Pinpoint the cell where the given text exists, returning its [x, y] midpoint coordinate. 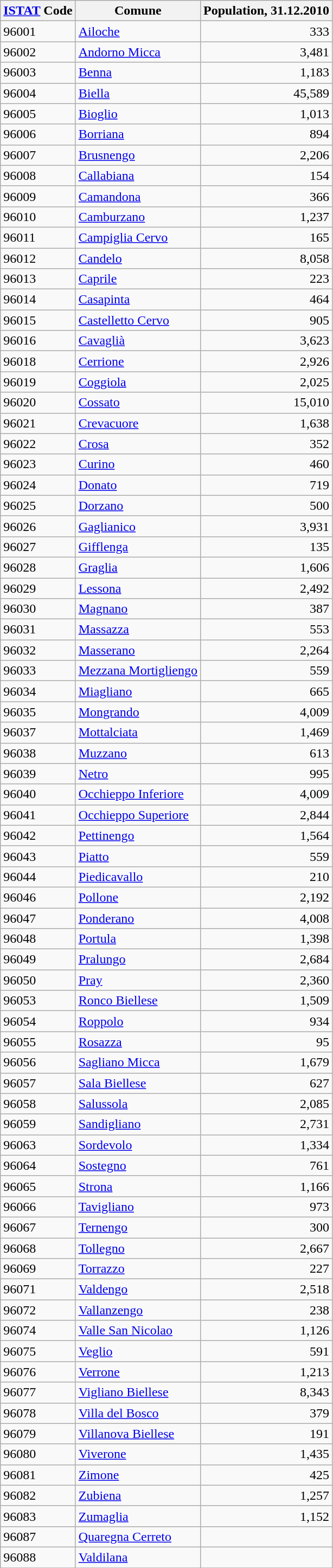
1,166 [267, 1186]
ISTAT Code [38, 11]
96011 [38, 237]
Valdengo [138, 1290]
96035 [38, 712]
96040 [38, 794]
Sala Biellese [138, 1083]
Dorzano [138, 506]
Roppolo [138, 1021]
Bioglio [138, 114]
Sordevolo [138, 1145]
Brusnengo [138, 155]
Verrone [138, 1372]
96063 [38, 1145]
591 [267, 1351]
96016 [38, 341]
Viverone [138, 1454]
Curino [138, 464]
894 [267, 134]
96079 [38, 1434]
4,008 [267, 918]
191 [267, 1434]
905 [267, 320]
Casapinta [138, 300]
Andorno Micca [138, 52]
761 [267, 1165]
1,257 [267, 1495]
96068 [38, 1248]
Villa del Bosco [138, 1413]
165 [267, 237]
Donato [138, 485]
Caprile [138, 279]
96010 [38, 217]
96022 [38, 444]
96087 [38, 1537]
96049 [38, 960]
1,638 [267, 423]
Muzzano [138, 753]
Vallanzengo [138, 1310]
96008 [38, 176]
Biella [138, 93]
96028 [38, 567]
96021 [38, 423]
Quaregna Cerreto [138, 1537]
387 [267, 609]
366 [267, 196]
1,237 [267, 217]
2,264 [267, 650]
1,183 [267, 73]
96071 [38, 1290]
227 [267, 1269]
96056 [38, 1062]
96057 [38, 1083]
96044 [38, 877]
352 [267, 444]
15,010 [267, 403]
96064 [38, 1165]
45,589 [267, 93]
719 [267, 485]
96088 [38, 1557]
Tollegno [138, 1248]
96005 [38, 114]
1,126 [267, 1331]
8,058 [267, 258]
96038 [38, 753]
553 [267, 630]
379 [267, 1413]
Mezzana Mortigliengo [138, 671]
96007 [38, 155]
Vigliano Biellese [138, 1392]
96002 [38, 52]
3,931 [267, 526]
Rosazza [138, 1042]
Cerrione [138, 361]
2,192 [267, 897]
Portula [138, 939]
1,679 [267, 1062]
Masserano [138, 650]
460 [267, 464]
96027 [38, 547]
Zimone [138, 1475]
Sagliano Micca [138, 1062]
96012 [38, 258]
96009 [38, 196]
2,085 [267, 1104]
Cossato [138, 403]
Netro [138, 774]
Villanova Biellese [138, 1434]
Callabiana [138, 176]
Gifflenga [138, 547]
613 [267, 753]
Valdilana [138, 1557]
Lessona [138, 588]
1,469 [267, 733]
96001 [38, 31]
96054 [38, 1021]
Population, 31.12.2010 [267, 11]
Zubiena [138, 1495]
96029 [38, 588]
96014 [38, 300]
96078 [38, 1413]
Benna [138, 73]
8,343 [267, 1392]
96037 [38, 733]
96015 [38, 320]
2,492 [267, 588]
Occhieppo Inferiore [138, 794]
464 [267, 300]
500 [267, 506]
96072 [38, 1310]
96025 [38, 506]
96082 [38, 1495]
135 [267, 547]
96058 [38, 1104]
Pettinengo [138, 835]
Borriana [138, 134]
Mongrando [138, 712]
Crosa [138, 444]
Ternengo [138, 1227]
96023 [38, 464]
96076 [38, 1372]
Piedicavallo [138, 877]
Strona [138, 1186]
96043 [38, 856]
Miagliano [138, 691]
96013 [38, 279]
96030 [38, 609]
Campiglia Cervo [138, 237]
Comune [138, 11]
96024 [38, 485]
Piatto [138, 856]
665 [267, 691]
Sandigliano [138, 1124]
3,481 [267, 52]
Coggiola [138, 382]
96004 [38, 93]
3,623 [267, 341]
96020 [38, 403]
96075 [38, 1351]
154 [267, 176]
96065 [38, 1186]
96006 [38, 134]
1,435 [267, 1454]
96059 [38, 1124]
2,926 [267, 361]
Torrazzo [138, 1269]
Castelletto Cervo [138, 320]
Salussola [138, 1104]
96083 [38, 1516]
2,844 [267, 815]
Occhieppo Superiore [138, 815]
Massazza [138, 630]
2,206 [267, 155]
Pollone [138, 897]
627 [267, 1083]
2,360 [267, 980]
934 [267, 1021]
Magnano [138, 609]
995 [267, 774]
2,684 [267, 960]
Ponderano [138, 918]
96050 [38, 980]
Sostegno [138, 1165]
96067 [38, 1227]
973 [267, 1207]
Graglia [138, 567]
Ronco Biellese [138, 1001]
Mottalciata [138, 733]
96039 [38, 774]
96026 [38, 526]
Ailoche [138, 31]
96033 [38, 671]
96077 [38, 1392]
96041 [38, 815]
223 [267, 279]
238 [267, 1310]
96034 [38, 691]
Pray [138, 980]
Gaglianico [138, 526]
96019 [38, 382]
2,731 [267, 1124]
96031 [38, 630]
96080 [38, 1454]
1,013 [267, 114]
Zumaglia [138, 1516]
333 [267, 31]
95 [267, 1042]
96047 [38, 918]
Candelo [138, 258]
96048 [38, 939]
Valle San Nicolao [138, 1331]
1,606 [267, 567]
Crevacuore [138, 423]
1,564 [267, 835]
96046 [38, 897]
1,213 [267, 1372]
1,334 [267, 1145]
96018 [38, 361]
300 [267, 1227]
96066 [38, 1207]
96069 [38, 1269]
96032 [38, 650]
96055 [38, 1042]
1,398 [267, 939]
96074 [38, 1331]
1,152 [267, 1516]
96042 [38, 835]
Camburzano [138, 217]
2,667 [267, 1248]
Tavigliano [138, 1207]
425 [267, 1475]
Camandona [138, 196]
96081 [38, 1475]
Veglio [138, 1351]
Pralungo [138, 960]
2,025 [267, 382]
1,509 [267, 1001]
2,518 [267, 1290]
210 [267, 877]
Cavaglià [138, 341]
96003 [38, 73]
96053 [38, 1001]
